From the cell containing the given text, extract its center point as (X, Y) coordinate. 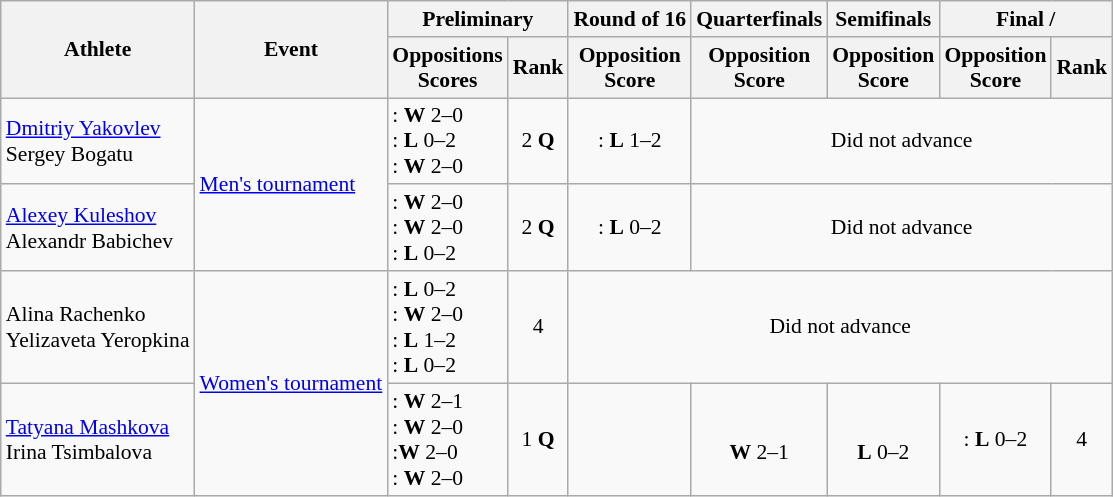
Women's tournament (292, 383)
: L 0–2: W 2–0: L 1–2: L 0–2 (448, 327)
Athlete (98, 50)
Men's tournament (292, 184)
W 2–1 (759, 439)
: W 2–1: W 2–0:W 2–0: W 2–0 (448, 439)
Preliminary (478, 19)
Tatyana MashkovaIrina Tsimbalova (98, 439)
: L 1–2 (630, 142)
Semifinals (883, 19)
Alina RachenkoYelizaveta Yeropkina (98, 327)
Dmitriy YakovlevSergey Bogatu (98, 142)
Final / (1026, 19)
Round of 16 (630, 19)
L 0–2 (883, 439)
Event (292, 50)
Quarterfinals (759, 19)
: W 2–0: W 2–0: L 0–2 (448, 228)
: W 2–0: L 0–2: W 2–0 (448, 142)
OppositionsScores (448, 68)
Alexey KuleshovAlexandr Babichev (98, 228)
1 Q (538, 439)
